Provide the (X, Y) coordinate of the cell's center where the given text is located.  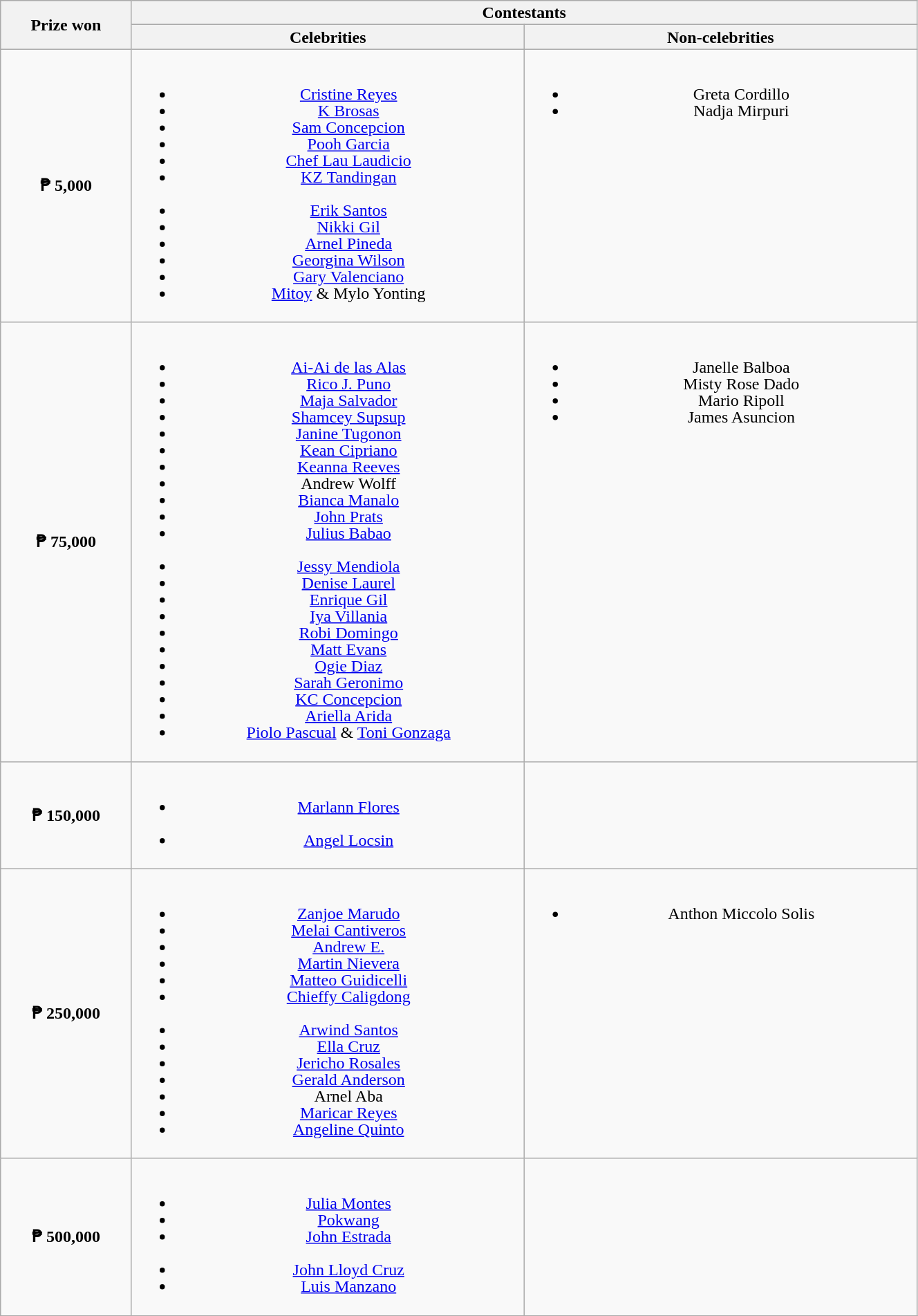
Contestants (524, 12)
Janelle BalboaMisty Rose DadoMario RipollJames Asuncion (720, 542)
Non-celebrities (720, 37)
₱ 5,000 (66, 185)
Celebrities (328, 37)
₱ 500,000 (66, 1236)
₱ 250,000 (66, 1014)
Anthon Miccolo Solis (720, 1014)
Julia MontesPokwangJohn EstradaJohn Lloyd CruzLuis Manzano (328, 1236)
Greta CordilloNadja Mirpuri (720, 185)
₱ 75,000 (66, 542)
₱ 150,000 (66, 815)
Prize won (66, 25)
Marlann FloresAngel Locsin (328, 815)
